Return the (x, y) coordinate for the center point of the cell that contains the specified text.  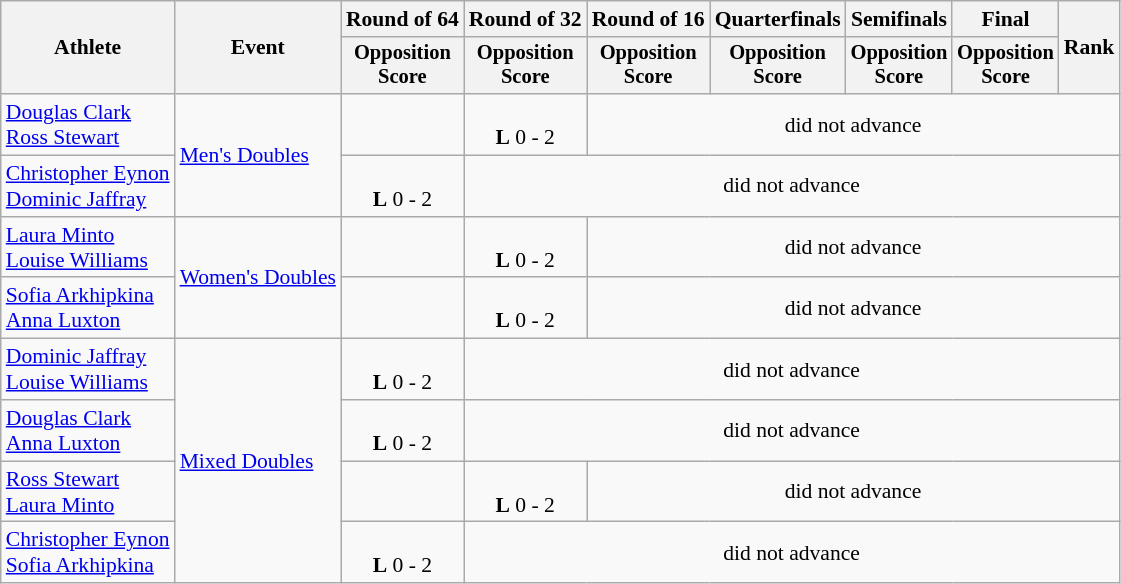
Rank (1090, 48)
Christopher EynonSofia Arkhipkina (88, 552)
Round of 64 (402, 19)
Women's Doubles (258, 278)
Dominic JaffrayLouise Williams (88, 370)
Round of 16 (648, 19)
Final (1006, 19)
Quarterfinals (778, 19)
Douglas ClarkAnna Luxton (88, 430)
Sofia ArkhipkinaAnna Luxton (88, 308)
Mixed Doubles (258, 461)
Men's Doubles (258, 155)
Event (258, 48)
Athlete (88, 48)
Christopher EynonDominic Jaffray (88, 186)
Douglas ClarkRoss Stewart (88, 124)
Semifinals (900, 19)
Round of 32 (526, 19)
Laura MintoLouise Williams (88, 248)
Ross StewartLaura Minto (88, 492)
